Capture the cell that displays the provided text and extract its (X, Y) central coordinate. 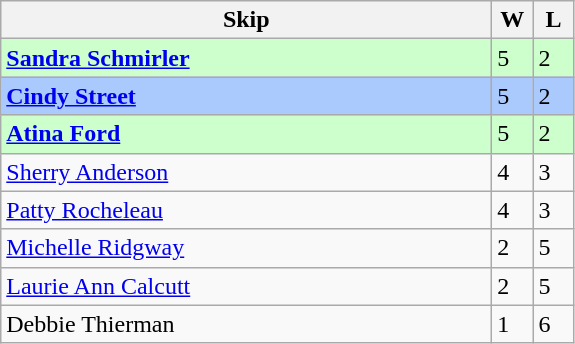
Laurie Ann Calcutt (246, 286)
1 (512, 324)
Michelle Ridgway (246, 248)
Sherry Anderson (246, 172)
Sandra Schmirler (246, 58)
6 (554, 324)
Atina Ford (246, 134)
L (554, 20)
Cindy Street (246, 96)
Patty Rocheleau (246, 210)
W (512, 20)
Debbie Thierman (246, 324)
Skip (246, 20)
